For the text-containing cell, return its midpoint in (x, y) coordinate format. 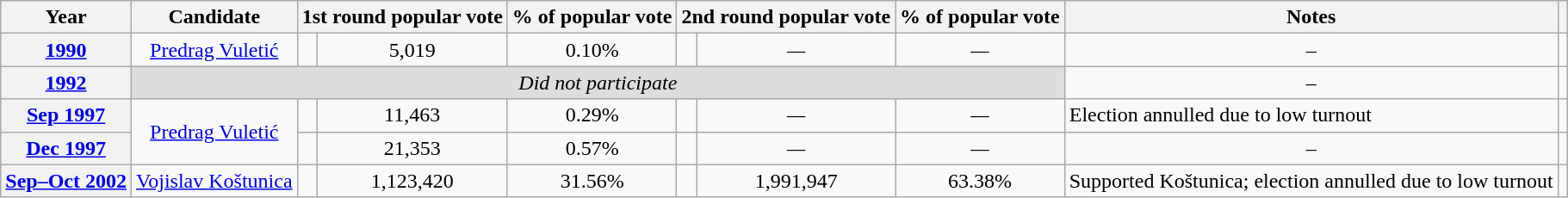
Dec 1997 (66, 148)
Supported Koštunica; election annulled due to low turnout (1311, 181)
1,991,947 (796, 181)
Year (66, 17)
1,123,420 (412, 181)
Vojislav Koštunica (214, 181)
Notes (1311, 17)
31.56% (592, 181)
1st round popular vote (402, 17)
11,463 (412, 115)
0.10% (592, 50)
Sep 1997 (66, 115)
2nd round popular vote (786, 17)
0.29% (592, 115)
Did not participate (598, 83)
1990 (66, 50)
21,353 (412, 148)
Election annulled due to low turnout (1311, 115)
1992 (66, 83)
63.38% (980, 181)
0.57% (592, 148)
5,019 (412, 50)
Sep–Oct 2002 (66, 181)
Candidate (214, 17)
